Locate the cell with the specified text and output its (X, Y) center coordinate. 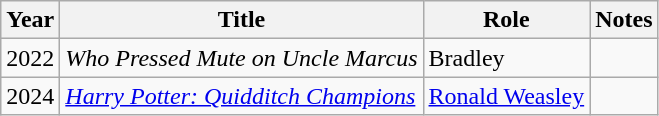
Harry Potter: Quidditch Champions (242, 96)
Who Pressed Mute on Uncle Marcus (242, 58)
Bradley (506, 58)
Role (506, 20)
Ronald Weasley (506, 96)
2024 (30, 96)
Notes (624, 20)
Year (30, 20)
Title (242, 20)
2022 (30, 58)
